For the text-containing cell, return its midpoint in (x, y) coordinate format. 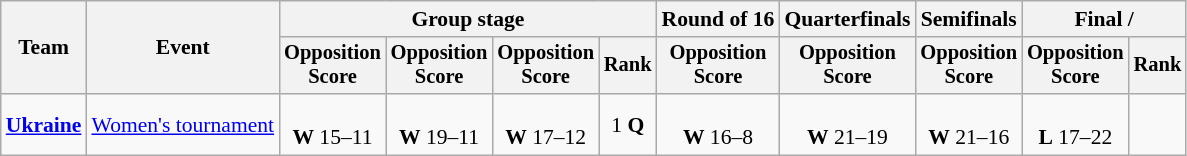
Round of 16 (718, 19)
W 15–11 (332, 124)
Group stage (468, 19)
W 16–8 (718, 124)
1 Q (628, 124)
Quarterfinals (847, 19)
Event (182, 48)
W 19–11 (440, 124)
W 21–19 (847, 124)
Women's tournament (182, 124)
Ukraine (44, 124)
Semifinals (968, 19)
Team (44, 48)
Final / (1104, 19)
L 17–22 (1076, 124)
W 21–16 (968, 124)
W 17–12 (546, 124)
